Extract the (x, y) coordinate from the center of the cell holding the provided text.  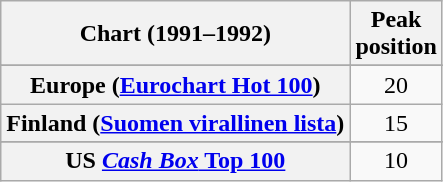
Europe (Eurochart Hot 100) (176, 85)
Finland (Suomen virallinen lista) (176, 123)
US Cash Box Top 100 (176, 161)
10 (396, 161)
Chart (1991–1992) (176, 34)
20 (396, 85)
Peakposition (396, 34)
15 (396, 123)
